From the cell containing the given text, extract its center point as [x, y] coordinate. 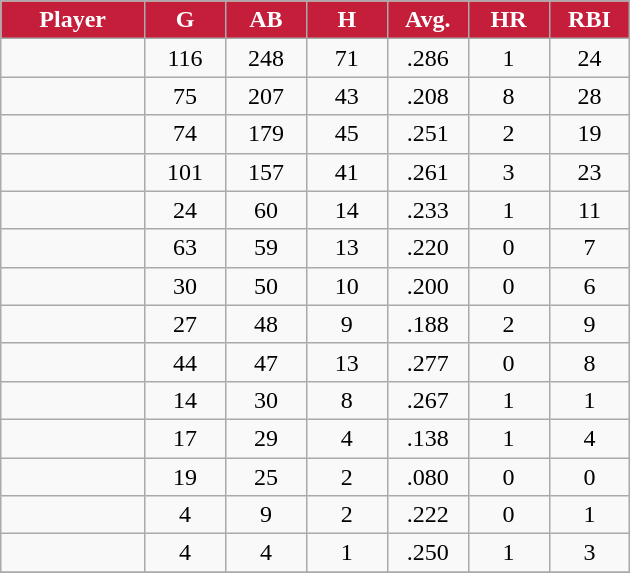
74 [186, 134]
.250 [428, 553]
.080 [428, 477]
Player [73, 20]
G [186, 20]
248 [266, 58]
41 [346, 172]
.267 [428, 400]
.188 [428, 324]
101 [186, 172]
157 [266, 172]
H [346, 20]
.261 [428, 172]
179 [266, 134]
44 [186, 362]
48 [266, 324]
.208 [428, 96]
.138 [428, 438]
59 [266, 248]
.220 [428, 248]
.222 [428, 515]
11 [590, 210]
.200 [428, 286]
50 [266, 286]
43 [346, 96]
116 [186, 58]
AB [266, 20]
6 [590, 286]
.251 [428, 134]
23 [590, 172]
47 [266, 362]
17 [186, 438]
27 [186, 324]
7 [590, 248]
Avg. [428, 20]
28 [590, 96]
29 [266, 438]
RBI [590, 20]
60 [266, 210]
HR [508, 20]
207 [266, 96]
75 [186, 96]
10 [346, 286]
63 [186, 248]
71 [346, 58]
45 [346, 134]
.233 [428, 210]
.277 [428, 362]
.286 [428, 58]
25 [266, 477]
